Provide the [X, Y] coordinate of the cell's center where the given text is located.  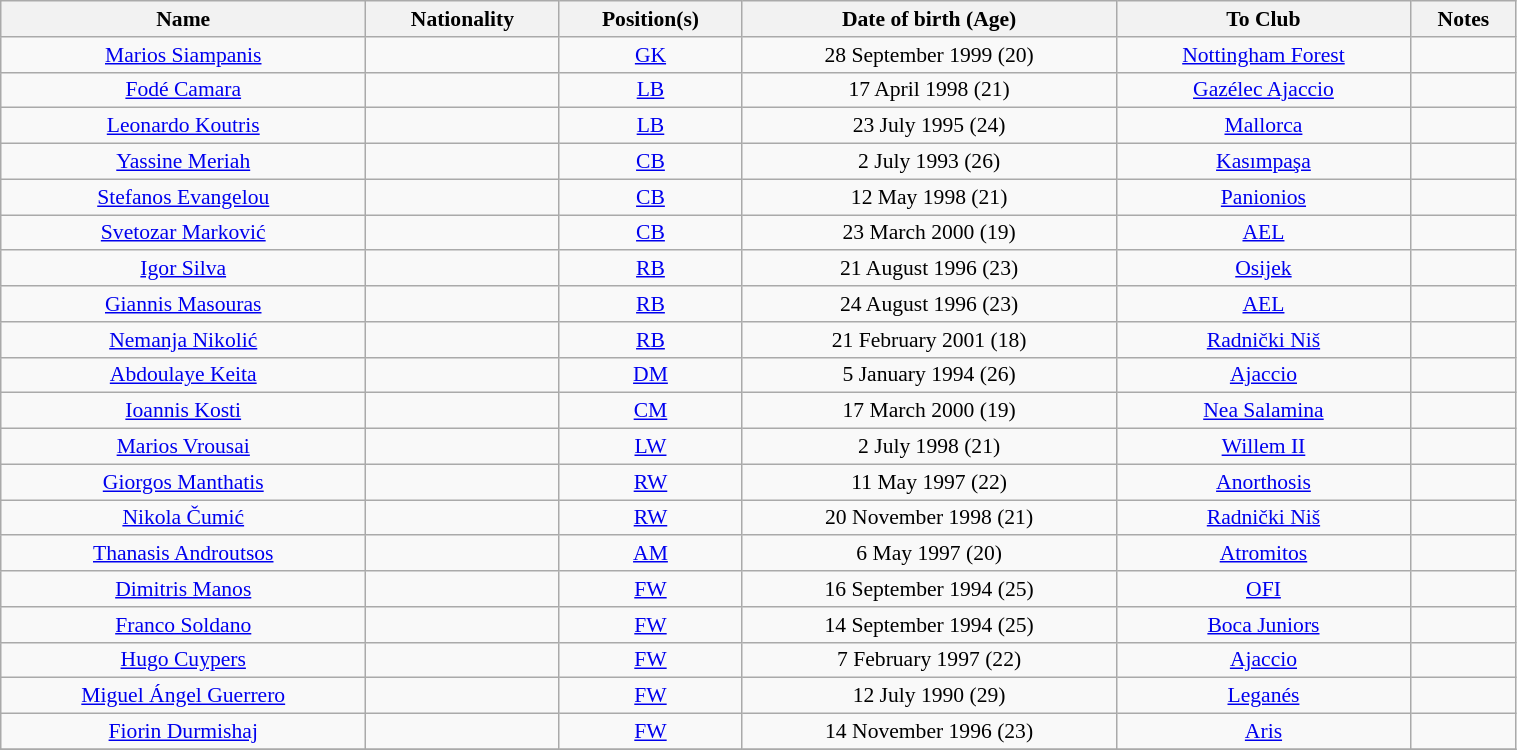
21 February 2001 (18) [929, 340]
5 January 1994 (26) [929, 375]
Nationality [462, 19]
AM [650, 554]
11 May 1997 (22) [929, 482]
Abdoulaye Keita [184, 375]
Date of birth (Age) [929, 19]
Nemanja Nikolić [184, 340]
LW [650, 447]
14 September 1994 (25) [929, 625]
GK [650, 55]
Anorthosis [1263, 482]
Panionios [1263, 197]
OFI [1263, 589]
Willem II [1263, 447]
Position(s) [650, 19]
Giorgos Manthatis [184, 482]
Atromitos [1263, 554]
12 May 1998 (21) [929, 197]
Ioannis Kosti [184, 411]
Igor Silva [184, 269]
Aris [1263, 732]
14 November 1996 (23) [929, 732]
28 September 1999 (20) [929, 55]
Marios Siampanis [184, 55]
Giannis Masouras [184, 304]
Leonardo Koutris [184, 126]
Dimitris Manos [184, 589]
23 March 2000 (19) [929, 233]
Nottingham Forest [1263, 55]
23 July 1995 (24) [929, 126]
Notes [1464, 19]
Gazélec Ajaccio [1263, 90]
Thanasis Androutsos [184, 554]
Fiorin Durmishaj [184, 732]
17 April 1998 (21) [929, 90]
2 July 1993 (26) [929, 162]
Miguel Ángel Guerrero [184, 696]
CM [650, 411]
Franco Soldano [184, 625]
Nea Salamina [1263, 411]
Kasımpaşa [1263, 162]
6 May 1997 (20) [929, 554]
Stefanos Evangelou [184, 197]
17 March 2000 (19) [929, 411]
Yassine Meriah [184, 162]
16 September 1994 (25) [929, 589]
Osijek [1263, 269]
20 November 1998 (21) [929, 518]
Leganés [1263, 696]
Hugo Cuypers [184, 660]
21 August 1996 (23) [929, 269]
Fodé Camara [184, 90]
12 July 1990 (29) [929, 696]
DM [650, 375]
Mallorca [1263, 126]
Name [184, 19]
7 February 1997 (22) [929, 660]
2 July 1998 (21) [929, 447]
24 August 1996 (23) [929, 304]
Boca Juniors [1263, 625]
Nikola Čumić [184, 518]
Marios Vrousai [184, 447]
Svetozar Marković [184, 233]
To Club [1263, 19]
